Determine the (x, y) coordinate at the center of the cell enclosing the given text.  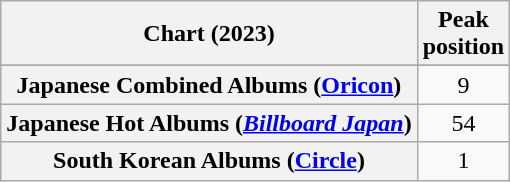
1 (463, 161)
Chart (2023) (209, 34)
Japanese Hot Albums (Billboard Japan) (209, 123)
South Korean Albums (Circle) (209, 161)
Peakposition (463, 34)
54 (463, 123)
9 (463, 85)
Japanese Combined Albums (Oricon) (209, 85)
